Find where the given text appears and provide that cell's center as [x, y] coordinate. 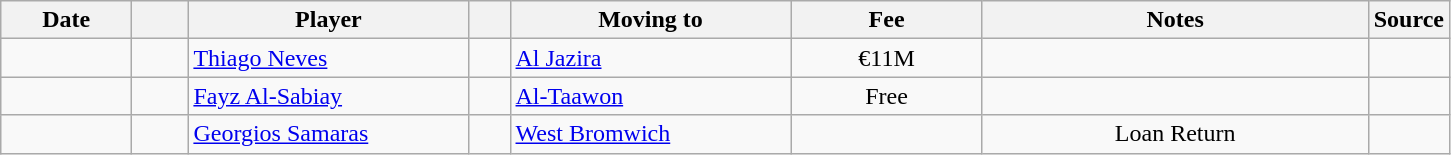
West Bromwich [650, 134]
Player [328, 20]
Thiago Neves [328, 58]
Fee [886, 20]
Fayz Al-Sabiay [328, 96]
Notes [1175, 20]
Free [886, 96]
Source [1408, 20]
Date [66, 20]
Loan Return [1175, 134]
Moving to [650, 20]
€11M [886, 58]
Georgios Samaras [328, 134]
Al Jazira [650, 58]
Al-Taawon [650, 96]
